Return (X, Y) of the center of cell containing provided text 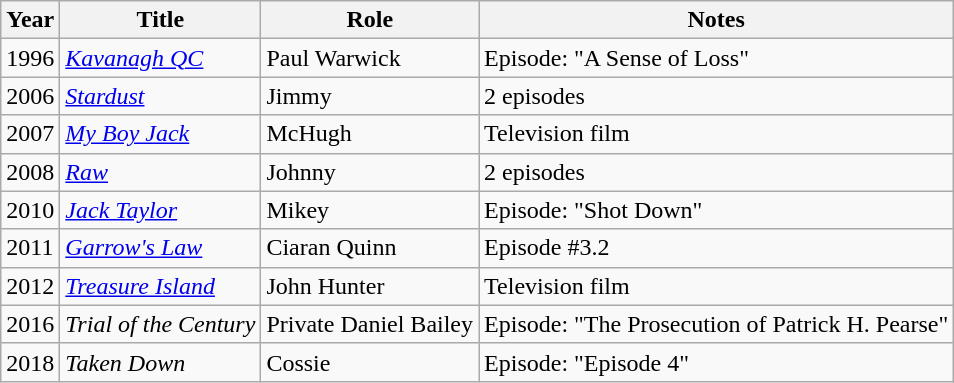
McHugh (370, 134)
1996 (30, 58)
My Boy Jack (160, 134)
Stardust (160, 96)
Year (30, 20)
Garrow's Law (160, 248)
2012 (30, 286)
Johnny (370, 172)
Kavanagh QC (160, 58)
Episode: "Shot Down" (716, 210)
2008 (30, 172)
Notes (716, 20)
Paul Warwick (370, 58)
Role (370, 20)
2016 (30, 324)
Episode: "Episode 4" (716, 362)
Title (160, 20)
2018 (30, 362)
2007 (30, 134)
Mikey (370, 210)
Jimmy (370, 96)
2006 (30, 96)
2011 (30, 248)
Cossie (370, 362)
Treasure Island (160, 286)
Episode #3.2 (716, 248)
2010 (30, 210)
Taken Down (160, 362)
Episode: "A Sense of Loss" (716, 58)
Private Daniel Bailey (370, 324)
Episode: "The Prosecution of Patrick H. Pearse" (716, 324)
Trial of the Century (160, 324)
John Hunter (370, 286)
Raw (160, 172)
Ciaran Quinn (370, 248)
Jack Taylor (160, 210)
